Detect which cell encompasses the target text, then output its [X, Y] center coordinate. 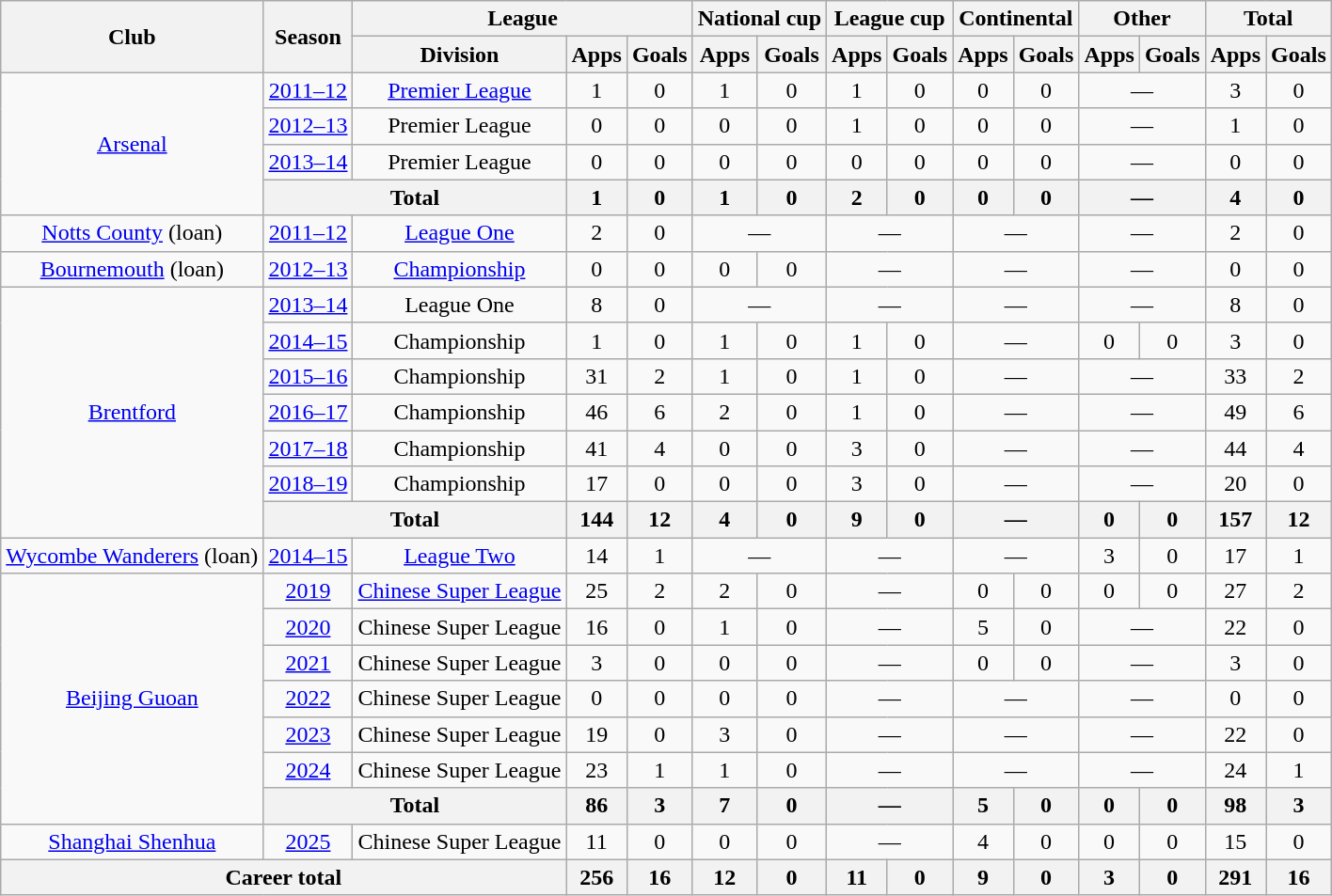
League cup [890, 19]
49 [1235, 412]
Bournemouth (loan) [132, 269]
2023 [309, 734]
144 [596, 520]
86 [596, 806]
44 [1235, 448]
Season [309, 37]
League [523, 19]
256 [596, 877]
291 [1235, 877]
Career total [284, 877]
25 [596, 591]
24 [1235, 770]
2017–18 [309, 448]
41 [596, 448]
Shanghai Shenhua [132, 841]
Other [1142, 19]
2019 [309, 591]
7 [724, 806]
Beijing Guoan [132, 699]
98 [1235, 806]
19 [596, 734]
2020 [309, 627]
2022 [309, 699]
20 [1235, 484]
National cup [759, 19]
2021 [309, 663]
31 [596, 376]
League Two [459, 556]
Continental [1016, 19]
2024 [309, 770]
Brentford [132, 412]
Notts County (loan) [132, 233]
2015–16 [309, 376]
23 [596, 770]
46 [596, 412]
2016–17 [309, 412]
Arsenal [132, 144]
Club [132, 37]
2025 [309, 841]
15 [1235, 841]
Division [459, 55]
Wycombe Wanderers (loan) [132, 556]
2018–19 [309, 484]
27 [1235, 591]
14 [596, 556]
157 [1235, 520]
33 [1235, 376]
